Detect which cell encompasses the target text, then output its (x, y) center coordinate. 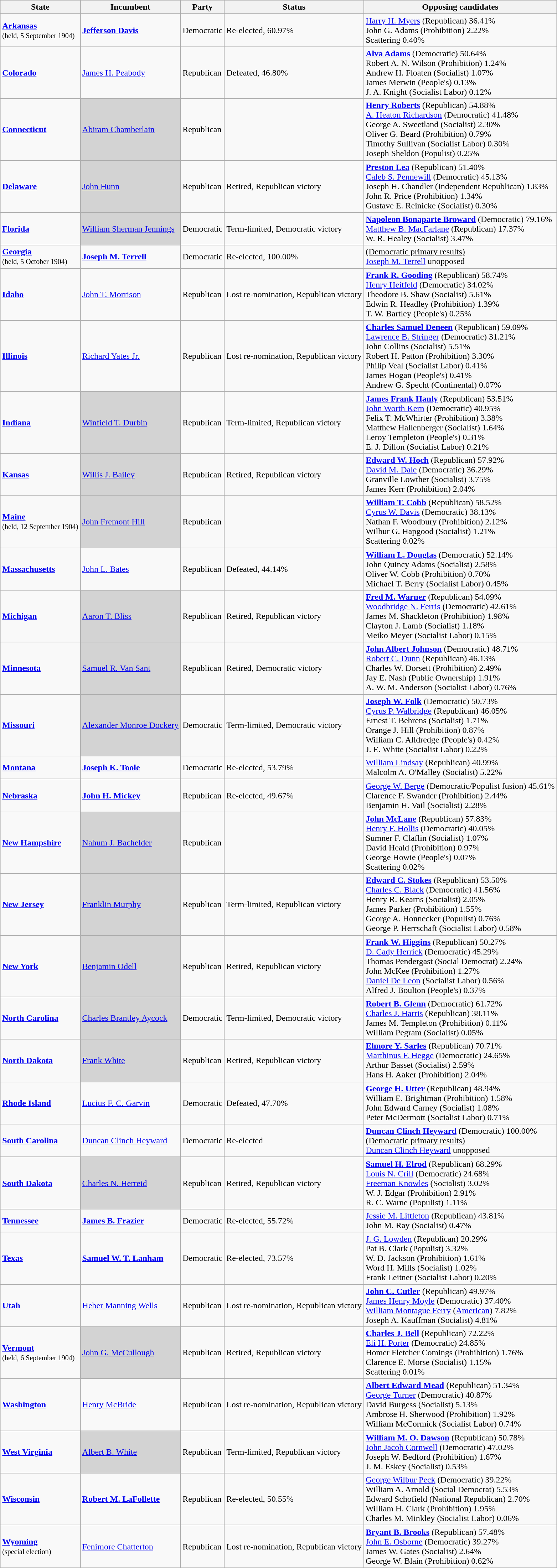
Texas (40, 1258)
South Dakota (40, 1183)
State (40, 7)
Jefferson Davis (130, 30)
Re-elected, 53.79% (294, 767)
Lucius F. C. Garvin (130, 1103)
William M. O. Dawson (Republican) 50.78%John Jacob Cornwell (Democratic) 47.02%Joseph W. Bedford (Prohibition) 1.67%J. M. Eskey (Socialist) 0.53% (460, 1452)
Montana (40, 767)
Washington (40, 1405)
William Sherman Jennings (130, 229)
Bryant B. Brooks (Republican) 57.48%John E. Osborne (Democratic) 39.27%James W. Gates (Socialist) 2.64%George W. Blain (Prohibition) 0.62% (460, 1546)
Defeated, 44.14% (294, 569)
Edward W. Hoch (Republican) 57.92%David M. Dale (Democratic) 36.29%Granville Lowther (Socialist) 3.75%James Kerr (Prohibition) 2.04% (460, 475)
Re-elected, 55.72% (294, 1221)
Illinois (40, 356)
Fenimore Chatterton (130, 1546)
Retired, Democratic victory (294, 668)
Utah (40, 1305)
Indiana (40, 423)
John H. Mickey (130, 796)
Tennessee (40, 1221)
Charles Brantley Aycock (130, 1018)
Florida (40, 229)
Massachusetts (40, 569)
Party (202, 7)
Abiram Chamberlain (130, 130)
Defeated, 46.80% (294, 73)
James B. Frazier (130, 1221)
Incumbent (130, 7)
Re-elected, 49.67% (294, 796)
John G. McCullough (130, 1353)
Winfield T. Durbin (130, 423)
Vermont(held, 6 September 1904) (40, 1353)
Re-elected, 50.55% (294, 1499)
Re-elected, 73.57% (294, 1258)
Aaron T. Bliss (130, 616)
James H. Peabody (130, 73)
Robert M. LaFollette (130, 1499)
(Democratic primary results)Joseph M. Terrell unopposed (460, 257)
Robert B. Glenn (Democratic) 61.72%Charles J. Harris (Republican) 38.11%James M. Templeton (Prohibition) 0.11%William Pegram (Socialist) 0.05% (460, 1018)
Joseph K. Toole (130, 767)
Frank White (130, 1060)
Defeated, 47.70% (294, 1103)
Missouri (40, 725)
Kansas (40, 475)
Colorado (40, 73)
John T. Morrison (130, 294)
Charles N. Herreid (130, 1183)
Joseph M. Terrell (130, 257)
Franklin Murphy (130, 904)
Connecticut (40, 130)
Michigan (40, 616)
New Hampshire (40, 843)
North Carolina (40, 1018)
Benjamin Odell (130, 966)
Samuel W. T. Lanham (130, 1258)
Wisconsin (40, 1499)
John Hunn (130, 186)
Re-elected, 100.00% (294, 257)
William Lindsay (Republican) 40.99%Malcolm A. O'Malley (Socialist) 5.22% (460, 767)
George W. Berge (Democratic/Populist fusion) 45.61%Clarence F. Swander (Prohibition) 2.44%Benjamin H. Vail (Socialist) 2.28% (460, 796)
Willis J. Bailey (130, 475)
New Jersey (40, 904)
Arkansas(held, 5 September 1904) (40, 30)
Richard Yates Jr. (130, 356)
Heber Manning Wells (130, 1305)
Albert B. White (130, 1452)
Jessie M. Littleton (Republican) 43.81%John M. Ray (Socialist) 0.47% (460, 1221)
Opposing candidates (460, 7)
Duncan Clinch Heyward (130, 1140)
William L. Douglas (Democratic) 52.14%John Quincy Adams (Socialist) 2.58%Oliver W. Cobb (Prohibition) 0.70%Michael T. Berry (Socialist Labor) 0.45% (460, 569)
Rhode Island (40, 1103)
Nahum J. Bachelder (130, 843)
John L. Bates (130, 569)
Wyoming(special election) (40, 1546)
Re-elected, 60.97% (294, 30)
Idaho (40, 294)
Alexander Monroe Dockery (130, 725)
Delaware (40, 186)
Maine(held, 12 September 1904) (40, 522)
John Fremont Hill (130, 522)
Minnesota (40, 668)
Samuel R. Van Sant (130, 668)
Napoleon Bonaparte Broward (Democratic) 79.16%Matthew B. MacFarlane (Republican) 17.37%W. R. Healey (Socialist) 3.47% (460, 229)
South Carolina (40, 1140)
John C. Cutler (Republican) 49.97%James Henry Moyle (Democratic) 37.40%William Montague Ferry (American) 7.82%Joseph A. Kauffman (Socialist) 4.81% (460, 1305)
New York (40, 966)
Nebraska (40, 796)
Harry H. Myers (Republican) 36.41%John G. Adams (Prohibition) 2.22%Scattering 0.40% (460, 30)
West Virginia (40, 1452)
Re-elected (294, 1140)
North Dakota (40, 1060)
Georgia(held, 5 October 1904) (40, 257)
Duncan Clinch Heyward (Democratic) 100.00%(Democratic primary results)Duncan Clinch Heyward unopposed (460, 1140)
Elmore Y. Sarles (Republican) 70.71%Marthinus F. Hegge (Democratic) 24.65%Arthur Basset (Socialist) 2.59%Hans H. Aaker (Prohibition) 2.04% (460, 1060)
Status (294, 7)
Henry McBride (130, 1405)
